From the cell containing the given text, extract its center point as (x, y) coordinate. 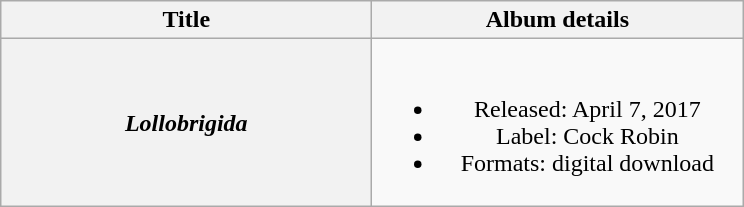
Title (186, 20)
Album details (558, 20)
Released: April 7, 2017Label: Cock RobinFormats: digital download (558, 122)
Lollobrigida (186, 122)
